Output the (x, y) coordinate of the center of the cell containing the given text.  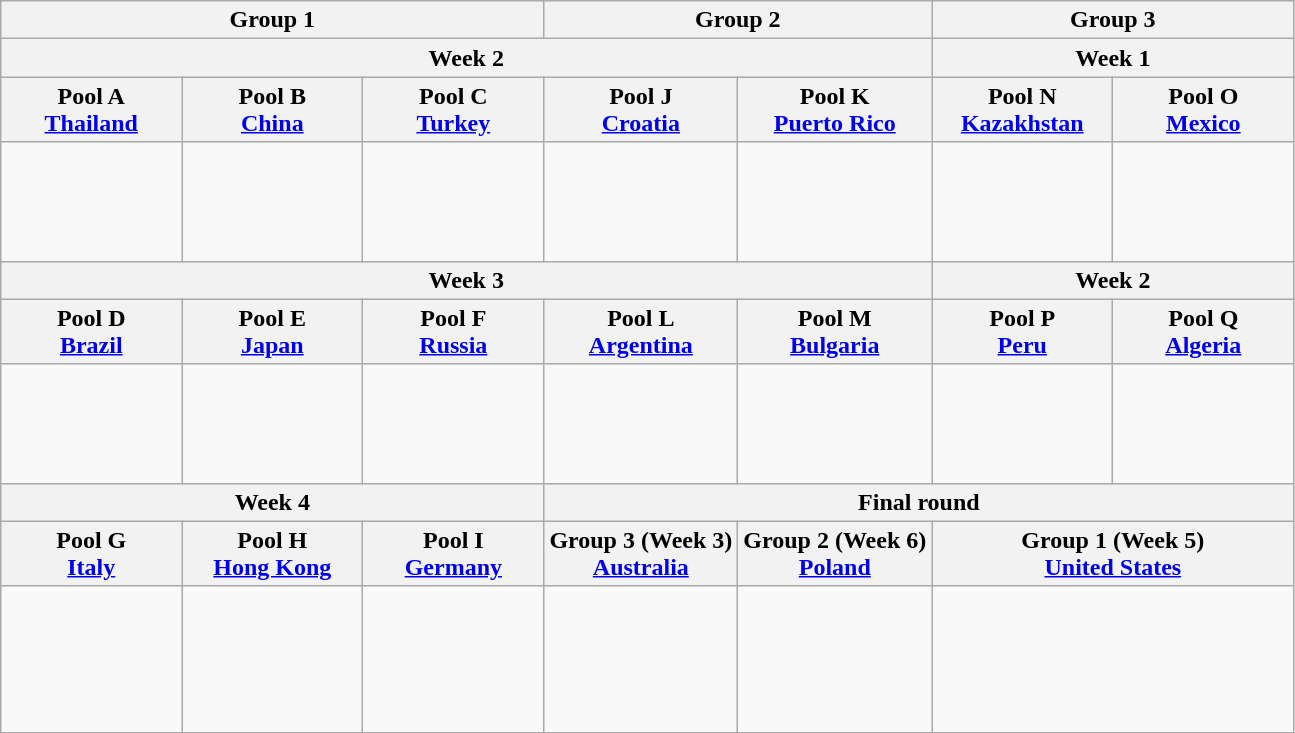
Week 4 (272, 502)
Week 1 (1113, 58)
Pool Q Algeria (1204, 332)
Pool L Argentina (641, 332)
Pool B China (272, 110)
Group 3 (1113, 20)
Pool J Croatia (641, 110)
Group 1 (Week 5)United States (1113, 554)
Pool F Russia (454, 332)
Pool P Peru (1022, 332)
Pool N Kazakhstan (1022, 110)
Group 2 (Week 6)Poland (835, 554)
Group 3 (Week 3)Australia (641, 554)
Group 1 (272, 20)
Pool A Thailand (92, 110)
Pool E Japan (272, 332)
Group 2 (738, 20)
Pool D Brazil (92, 332)
Pool O Mexico (1204, 110)
Final round (919, 502)
Pool H Hong Kong (272, 554)
Pool C Turkey (454, 110)
Pool M Bulgaria (835, 332)
Pool I Germany (454, 554)
Pool K Puerto Rico (835, 110)
Pool G Italy (92, 554)
Week 3 (466, 280)
